For the text-containing cell, return its midpoint in (x, y) coordinate format. 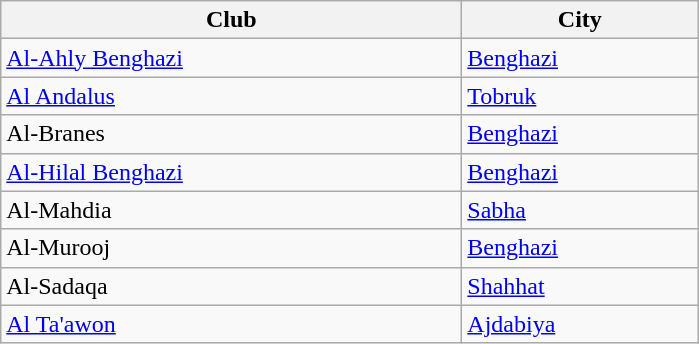
Al-Mahdia (232, 210)
Club (232, 20)
Shahhat (580, 286)
Al-Ahly Benghazi (232, 58)
Al-Sadaqa (232, 286)
Tobruk (580, 96)
City (580, 20)
Al-Hilal Benghazi (232, 172)
Al Ta'awon (232, 324)
Al-Branes (232, 134)
Sabha (580, 210)
Ajdabiya (580, 324)
Al-Murooj (232, 248)
Al Andalus (232, 96)
